Provide the (x, y) coordinate of the cell's center where the given text is located.  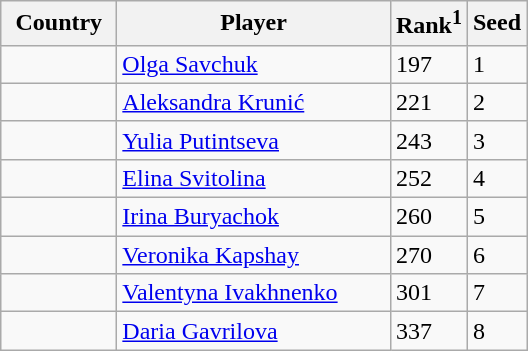
6 (496, 255)
1 (496, 64)
4 (496, 178)
Olga Savchuk (254, 64)
337 (428, 331)
Daria Gavrilova (254, 331)
Elina Svitolina (254, 178)
2 (496, 102)
Rank1 (428, 24)
260 (428, 217)
252 (428, 178)
3 (496, 140)
Country (59, 24)
Player (254, 24)
Veronika Kapshay (254, 255)
Yulia Putintseva (254, 140)
221 (428, 102)
Seed (496, 24)
243 (428, 140)
301 (428, 293)
5 (496, 217)
8 (496, 331)
7 (496, 293)
197 (428, 64)
270 (428, 255)
Aleksandra Krunić (254, 102)
Valentyna Ivakhnenko (254, 293)
Irina Buryachok (254, 217)
